Pinpoint the cell where the given text exists, returning its (X, Y) midpoint coordinate. 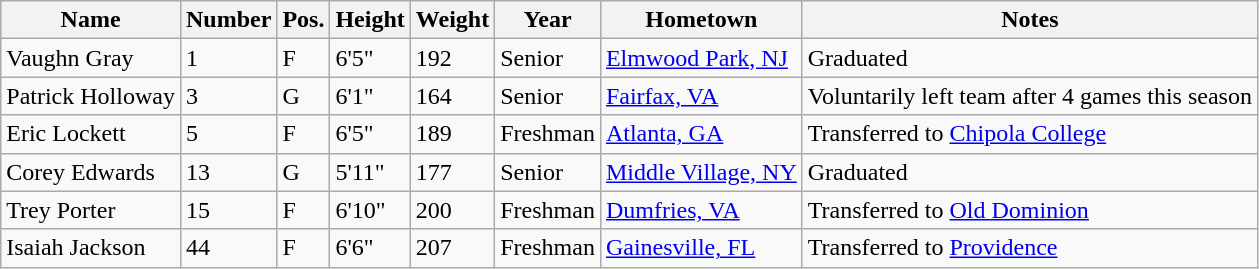
5'11" (370, 172)
164 (452, 96)
200 (452, 210)
6'1" (370, 96)
5 (228, 134)
Transferred to Old Dominion (1030, 210)
207 (452, 248)
Fairfax, VA (701, 96)
13 (228, 172)
Voluntarily left team after 4 games this season (1030, 96)
177 (452, 172)
Weight (452, 20)
6'6" (370, 248)
1 (228, 58)
44 (228, 248)
Notes (1030, 20)
15 (228, 210)
Elmwood Park, NJ (701, 58)
Vaughn Gray (91, 58)
Height (370, 20)
Hometown (701, 20)
Pos. (304, 20)
189 (452, 134)
6'10" (370, 210)
Transferred to Chipola College (1030, 134)
3 (228, 96)
Isaiah Jackson (91, 248)
Corey Edwards (91, 172)
Middle Village, NY (701, 172)
Atlanta, GA (701, 134)
Year (548, 20)
Dumfries, VA (701, 210)
Number (228, 20)
Trey Porter (91, 210)
Transferred to Providence (1030, 248)
Gainesville, FL (701, 248)
Name (91, 20)
192 (452, 58)
Patrick Holloway (91, 96)
Eric Lockett (91, 134)
